Capture the cell that displays the provided text and extract its (x, y) central coordinate. 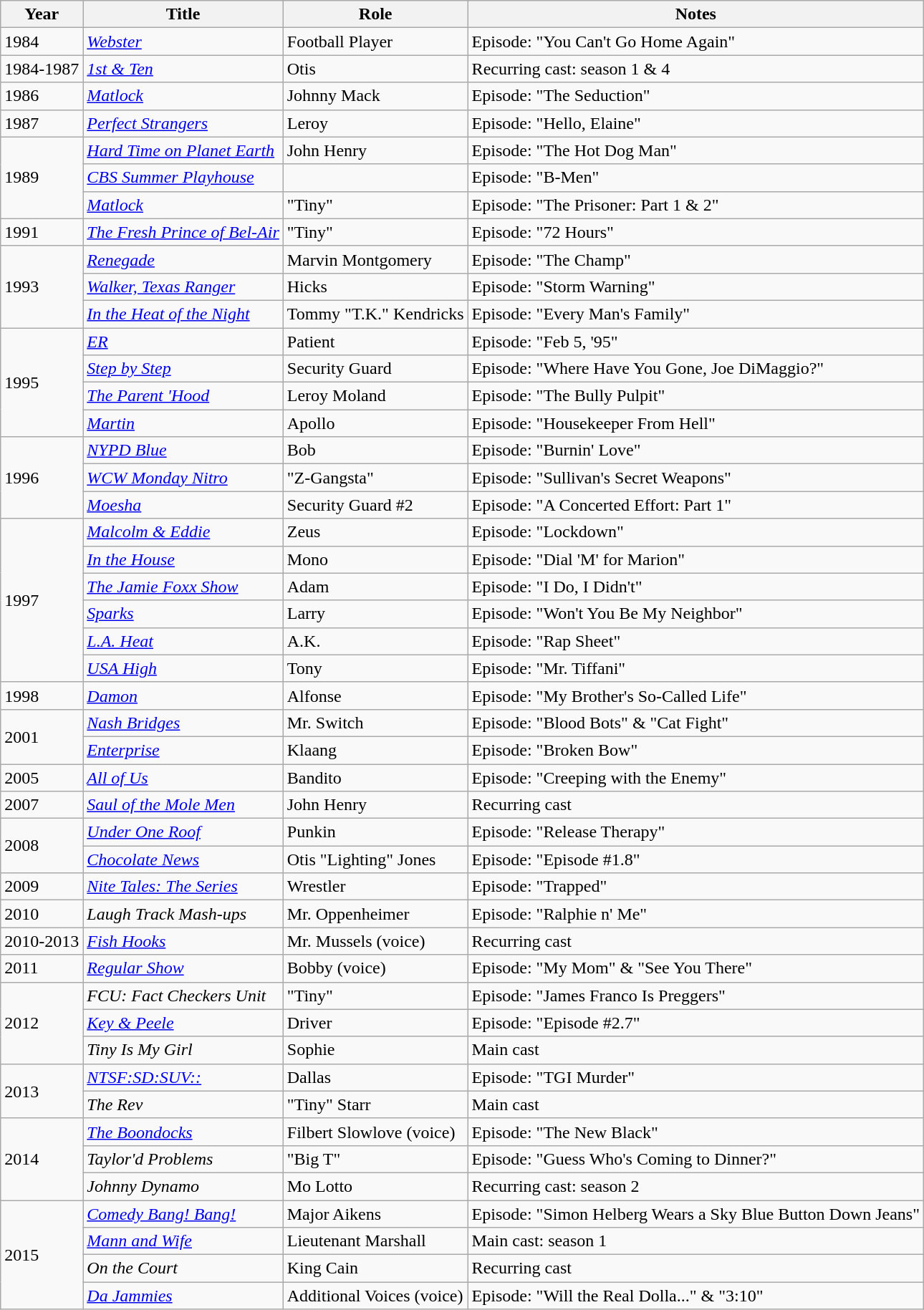
1997 (42, 600)
2012 (42, 1023)
Episode: "Guess Who's Coming to Dinner?" (696, 1159)
2010 (42, 914)
2009 (42, 887)
Security Guard #2 (375, 505)
Comedy Bang! Bang! (183, 1214)
Episode: "You Can't Go Home Again" (696, 42)
2007 (42, 805)
Episode: "Lockdown" (696, 532)
Patient (375, 342)
Step by Step (183, 369)
Episode: "The Hot Dog Man" (696, 150)
Notes (696, 14)
1984-1987 (42, 69)
Zeus (375, 532)
Episode: "Every Man's Family" (696, 314)
WCW Monday Nitro (183, 478)
Episode: "Feb 5, '95" (696, 342)
Episode: "I Do, I Didn't" (696, 587)
Episode: "Episode #1.8" (696, 859)
Sophie (375, 1050)
Mr. Oppenheimer (375, 914)
The Jamie Foxx Show (183, 587)
1993 (42, 286)
Episode: "Won't You Be My Neighbor" (696, 614)
NYPD Blue (183, 451)
Laugh Track Mash-ups (183, 914)
Walker, Texas Ranger (183, 286)
1986 (42, 96)
1989 (42, 178)
Episode: "Where Have You Gone, Joe DiMaggio?" (696, 369)
2008 (42, 846)
Episode: "The Champ" (696, 259)
Football Player (375, 42)
2005 (42, 777)
1987 (42, 123)
Episode: "Ralphie n' Me" (696, 914)
Major Aikens (375, 1214)
Hard Time on Planet Earth (183, 150)
Webster (183, 42)
Title (183, 14)
Klaang (375, 750)
On the Court (183, 1268)
Renegade (183, 259)
Punkin (375, 832)
Role (375, 14)
Episode: "Trapped" (696, 887)
Moesha (183, 505)
Tommy "T.K." Kendricks (375, 314)
The Parent 'Hood (183, 396)
Episode: "B-Men" (696, 178)
Episode: "The New Black" (696, 1132)
Mann and Wife (183, 1241)
Perfect Strangers (183, 123)
Tony (375, 668)
Main cast: season 1 (696, 1241)
1995 (42, 382)
Episode: "Hello, Elaine" (696, 123)
Apollo (375, 423)
Chocolate News (183, 859)
Hicks (375, 286)
"Z-Gangsta" (375, 478)
1st & Ten (183, 69)
USA High (183, 668)
Under One Roof (183, 832)
Dallas (375, 1077)
2011 (42, 968)
The Rev (183, 1104)
2015 (42, 1255)
King Cain (375, 1268)
Bobby (voice) (375, 968)
All of Us (183, 777)
The Boondocks (183, 1132)
Marvin Montgomery (375, 259)
Episode: "Blood Bots" & "Cat Fight" (696, 723)
Alfonse (375, 695)
Nite Tales: The Series (183, 887)
Sparks (183, 614)
"Big T" (375, 1159)
In the House (183, 559)
Mr. Switch (375, 723)
Year (42, 14)
Episode: "Broken Bow" (696, 750)
Nash Bridges (183, 723)
Leroy Moland (375, 396)
2001 (42, 736)
"Tiny" Starr (375, 1104)
Bandito (375, 777)
Johnny Mack (375, 96)
Adam (375, 587)
Filbert Slowlove (voice) (375, 1132)
2013 (42, 1091)
Driver (375, 1023)
Johnny Dynamo (183, 1186)
NTSF:SD:SUV:: (183, 1077)
Enterprise (183, 750)
Leroy (375, 123)
Episode: "Simon Helberg Wears a Sky Blue Button Down Jeans" (696, 1214)
Episode: "Housekeeper From Hell" (696, 423)
Episode: "Burnin' Love" (696, 451)
Bob (375, 451)
Episode: "Creeping with the Enemy" (696, 777)
1984 (42, 42)
Recurring cast: season 2 (696, 1186)
Episode: "My Brother's So-Called Life" (696, 695)
Episode: "Release Therapy" (696, 832)
Episode: "Episode #2.7" (696, 1023)
Episode: "Mr. Tiffani" (696, 668)
In the Heat of the Night (183, 314)
Lieutenant Marshall (375, 1241)
Fish Hooks (183, 941)
The Fresh Prince of Bel-Air (183, 232)
Recurring cast: season 1 & 4 (696, 69)
Martin (183, 423)
2010-2013 (42, 941)
Episode: "A Concerted Effort: Part 1" (696, 505)
Larry (375, 614)
A.K. (375, 641)
Episode: "The Seduction" (696, 96)
FCU: Fact Checkers Unit (183, 996)
Episode: "Will the Real Dolla..." & "3:10" (696, 1296)
ER (183, 342)
Mr. Mussels (voice) (375, 941)
Da Jammies (183, 1296)
Mo Lotto (375, 1186)
Episode: "The Prisoner: Part 1 & 2" (696, 205)
Damon (183, 695)
Episode: "Sullivan's Secret Weapons" (696, 478)
Episode: "My Mom" & "See You There" (696, 968)
1996 (42, 478)
2014 (42, 1159)
Episode: "Dial 'M' for Marion" (696, 559)
Malcolm & Eddie (183, 532)
Tiny Is My Girl (183, 1050)
Key & Peele (183, 1023)
1998 (42, 695)
1991 (42, 232)
Episode: "The Bully Pulpit" (696, 396)
Episode: "TGI Murder" (696, 1077)
Episode: "James Franco Is Preggers" (696, 996)
Saul of the Mole Men (183, 805)
Episode: "Rap Sheet" (696, 641)
Taylor'd Problems (183, 1159)
Otis "Lighting" Jones (375, 859)
Regular Show (183, 968)
L.A. Heat (183, 641)
Episode: "72 Hours" (696, 232)
Otis (375, 69)
Additional Voices (voice) (375, 1296)
Episode: "Storm Warning" (696, 286)
Wrestler (375, 887)
CBS Summer Playhouse (183, 178)
Mono (375, 559)
Security Guard (375, 369)
